Determine the [X, Y] coordinate at the center of the cell enclosing the given text.  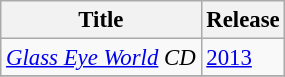
Title [101, 20]
Release [243, 20]
2013 [243, 58]
Glass Eye World CD [101, 58]
